Search for the cell housing the specified text and yield its [x, y] center coordinate. 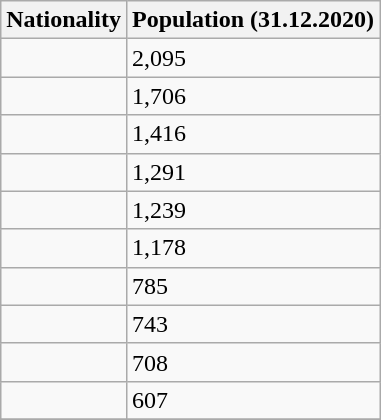
1,416 [252, 134]
1,706 [252, 96]
785 [252, 286]
743 [252, 324]
Population (31.12.2020) [252, 20]
1,291 [252, 172]
Nationality [64, 20]
2,095 [252, 58]
607 [252, 400]
708 [252, 362]
1,178 [252, 248]
1,239 [252, 210]
